Capture the cell that displays the provided text and extract its (x, y) central coordinate. 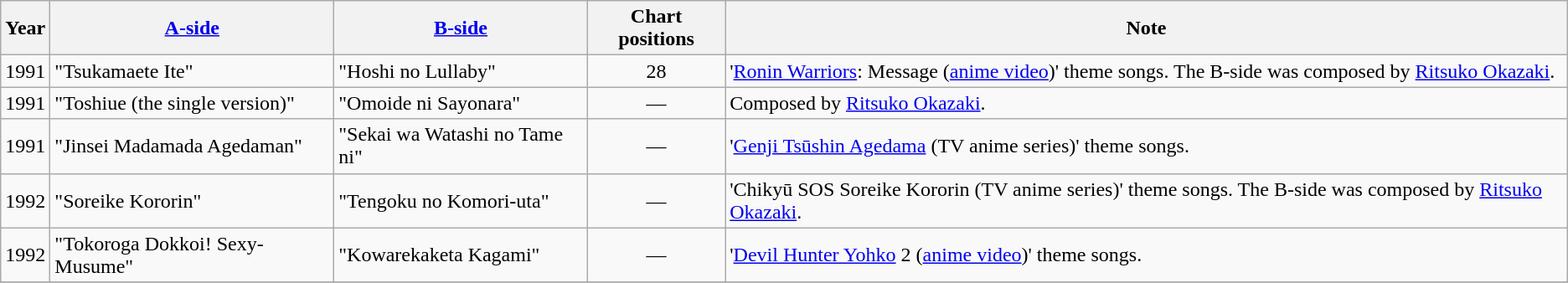
'Chikyū SOS Soreike Kororin (TV anime series)' theme songs. The B-side was composed by Ritsuko Okazaki. (1147, 201)
Chart positions (656, 28)
28 (656, 71)
"Tokoroga Dokkoi! Sexy-Musume" (193, 255)
Year (25, 28)
"Soreike Kororin" (193, 201)
Composed by Ritsuko Okazaki. (1147, 103)
"Jinsei Madamada Agedaman" (193, 146)
"Tsukamaete Ite" (193, 71)
"Tengoku no Komori-uta" (461, 201)
Note (1147, 28)
'Genji Tsūshin Agedama (TV anime series)' theme songs. (1147, 146)
'Devil Hunter Yohko 2 (anime video)' theme songs. (1147, 255)
A-side (193, 28)
'Ronin Warriors: Message (anime video)' theme songs. The B-side was composed by Ritsuko Okazaki. (1147, 71)
"Omoide ni Sayonara" (461, 103)
"Kowarekaketa Kagami" (461, 255)
B-side (461, 28)
"Toshiue (the single version)" (193, 103)
"Hoshi no Lullaby" (461, 71)
"Sekai wa Watashi no Tame ni" (461, 146)
